Provide the [X, Y] coordinate of the cell's center where the given text is located.  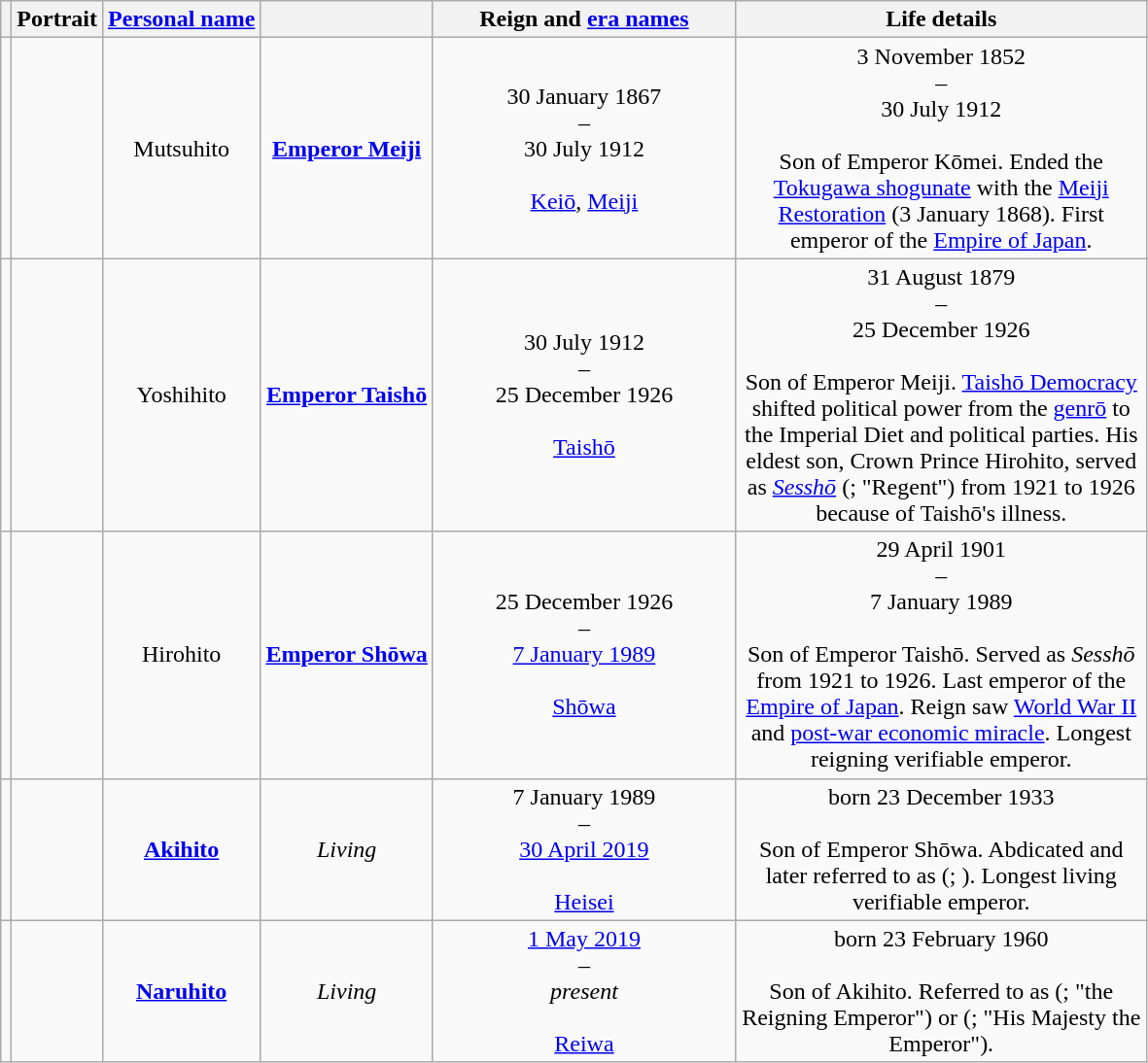
Hirohito [181, 655]
Life details [941, 19]
born 23 December 1933Son of Emperor Shōwa. Abdicated and later referred to as (; ). Longest living verifiable emperor. [941, 849]
Emperor Taishō [347, 394]
30 January 1867–30 July 1912Keiō, Meiji [583, 148]
Akihito [181, 849]
born 23 February 1960Son of Akihito. Referred to as (; "the Reigning Emperor") or (; "His Majesty the Emperor"). [941, 991]
Portrait [57, 19]
Emperor Shōwa [347, 655]
7 January 1989–30 April 2019Heisei [583, 849]
Personal name [181, 19]
Mutsuhito [181, 148]
Emperor Meiji [347, 148]
1 May 2019–presentReiwa [583, 991]
30 July 1912–25 December 1926Taishō [583, 394]
Naruhito [181, 991]
Yoshihito [181, 394]
25 December 1926–7 January 1989Shōwa [583, 655]
Reign and era names [583, 19]
